Output the [X, Y] coordinate of the center of the cell containing the given text.  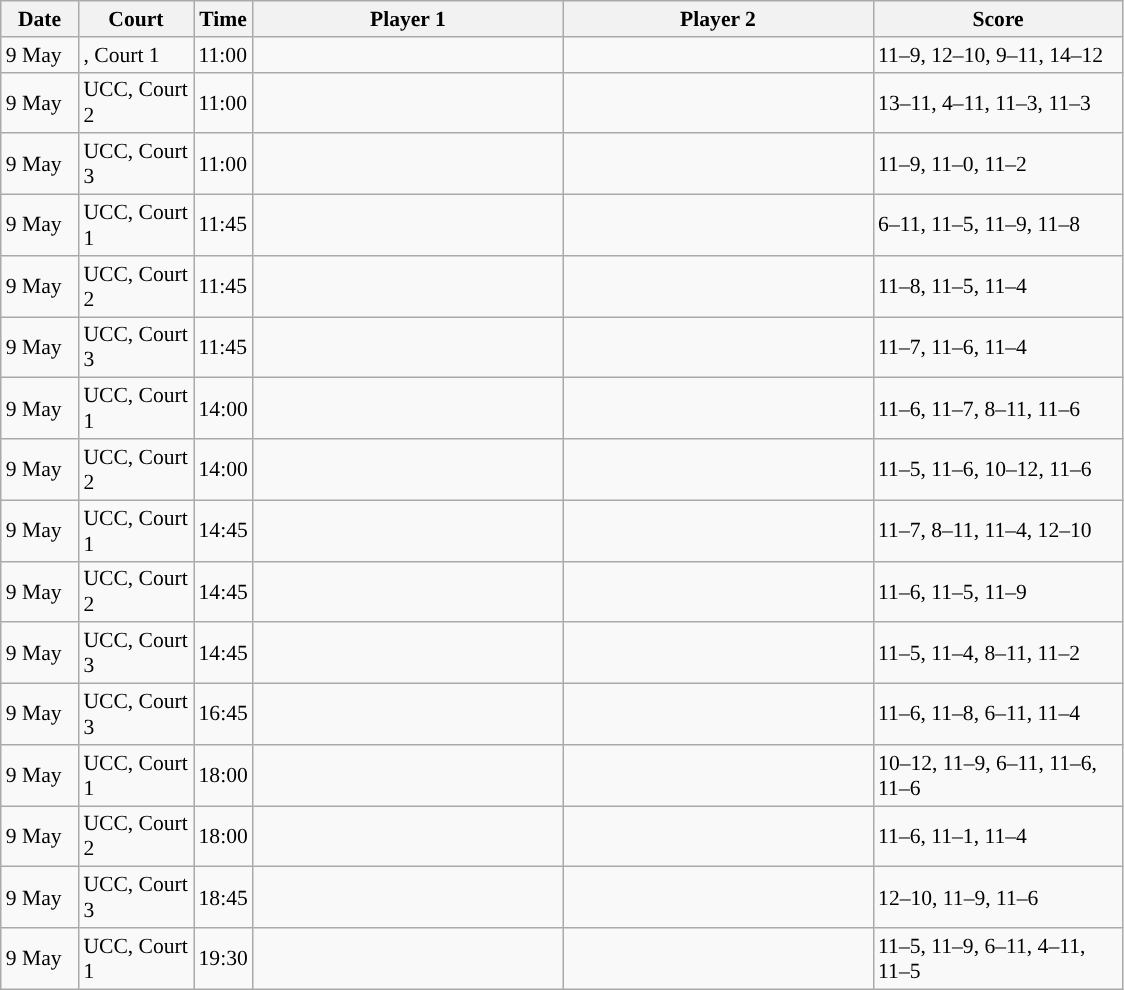
11–9, 12–10, 9–11, 14–12 [998, 55]
12–10, 11–9, 11–6 [998, 898]
Court [136, 19]
11–6, 11–8, 6–11, 11–4 [998, 714]
11–9, 11–0, 11–2 [998, 164]
Time [224, 19]
11–7, 11–6, 11–4 [998, 348]
11–5, 11–6, 10–12, 11–6 [998, 470]
11–7, 8–11, 11–4, 12–10 [998, 530]
11–6, 11–1, 11–4 [998, 836]
16:45 [224, 714]
10–12, 11–9, 6–11, 11–6, 11–6 [998, 776]
18:45 [224, 898]
13–11, 4–11, 11–3, 11–3 [998, 102]
19:30 [224, 958]
Player 2 [718, 19]
Player 1 [408, 19]
11–6, 11–7, 8–11, 11–6 [998, 408]
Date [40, 19]
6–11, 11–5, 11–9, 11–8 [998, 226]
Score [998, 19]
, Court 1 [136, 55]
11–8, 11–5, 11–4 [998, 286]
11–6, 11–5, 11–9 [998, 592]
11–5, 11–9, 6–11, 4–11, 11–5 [998, 958]
11–5, 11–4, 8–11, 11–2 [998, 654]
